Return (x, y) of the center of cell containing provided text 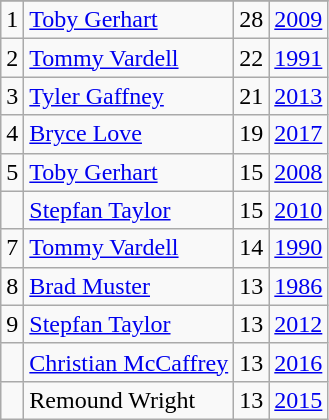
19 (252, 134)
Christian McCaffrey (129, 362)
Brad Muster (129, 286)
2009 (298, 20)
9 (12, 324)
28 (252, 20)
2010 (298, 210)
2016 (298, 362)
3 (12, 96)
1 (12, 20)
8 (12, 286)
1990 (298, 248)
14 (252, 248)
5 (12, 172)
Tyler Gaffney (129, 96)
2008 (298, 172)
1991 (298, 58)
2015 (298, 400)
22 (252, 58)
2012 (298, 324)
Bryce Love (129, 134)
21 (252, 96)
2013 (298, 96)
1986 (298, 286)
7 (12, 248)
Remound Wright (129, 400)
2 (12, 58)
2017 (298, 134)
4 (12, 134)
